Extract the (X, Y) coordinate from the center of the cell holding the provided text.  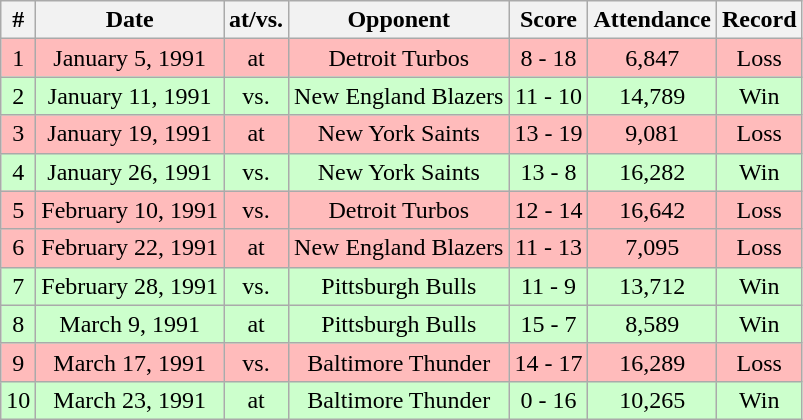
6,847 (652, 58)
at/vs. (256, 20)
Score (548, 20)
Attendance (652, 20)
8 - 18 (548, 58)
14 - 17 (548, 362)
10 (18, 400)
# (18, 20)
16,282 (652, 172)
January 11, 1991 (130, 96)
January 19, 1991 (130, 134)
13,712 (652, 286)
4 (18, 172)
15 - 7 (548, 324)
February 22, 1991 (130, 248)
13 - 19 (548, 134)
9 (18, 362)
16,642 (652, 210)
5 (18, 210)
March 17, 1991 (130, 362)
3 (18, 134)
14,789 (652, 96)
8 (18, 324)
2 (18, 96)
0 - 16 (548, 400)
11 - 9 (548, 286)
11 - 13 (548, 248)
January 5, 1991 (130, 58)
Opponent (399, 20)
16,289 (652, 362)
12 - 14 (548, 210)
1 (18, 58)
8,589 (652, 324)
March 9, 1991 (130, 324)
January 26, 1991 (130, 172)
Date (130, 20)
13 - 8 (548, 172)
February 28, 1991 (130, 286)
6 (18, 248)
Record (759, 20)
10,265 (652, 400)
7 (18, 286)
March 23, 1991 (130, 400)
7,095 (652, 248)
11 - 10 (548, 96)
9,081 (652, 134)
February 10, 1991 (130, 210)
